Capture the cell that displays the provided text and extract its (X, Y) central coordinate. 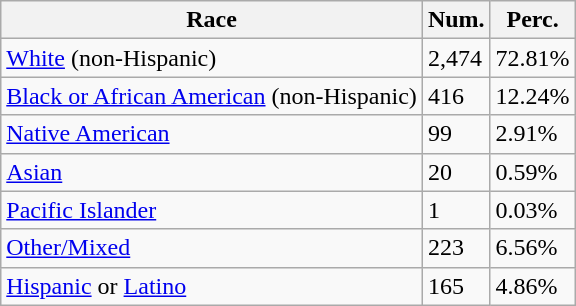
Native American (212, 134)
Pacific Islander (212, 210)
12.24% (532, 96)
223 (456, 248)
99 (456, 134)
Other/Mixed (212, 248)
Asian (212, 172)
White (non-Hispanic) (212, 58)
20 (456, 172)
0.59% (532, 172)
4.86% (532, 286)
6.56% (532, 248)
1 (456, 210)
165 (456, 286)
Perc. (532, 20)
Black or African American (non-Hispanic) (212, 96)
Hispanic or Latino (212, 286)
Num. (456, 20)
416 (456, 96)
72.81% (532, 58)
Race (212, 20)
2,474 (456, 58)
0.03% (532, 210)
2.91% (532, 134)
